Pinpoint the cell where the given text exists, returning its (x, y) midpoint coordinate. 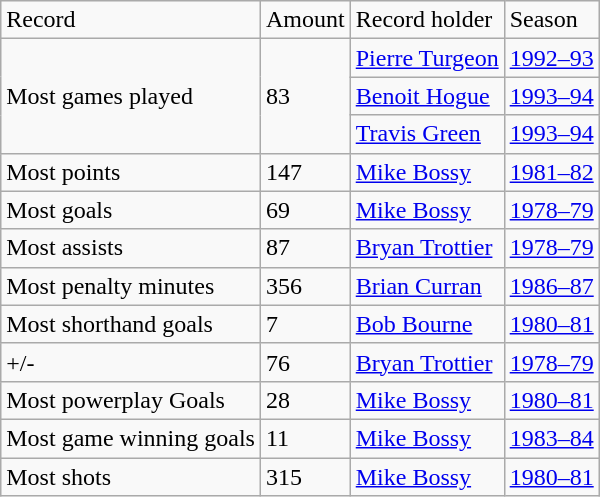
1981–82 (552, 172)
83 (305, 96)
Record (131, 20)
147 (305, 172)
Most shots (131, 477)
69 (305, 210)
Benoit Hogue (427, 96)
Record holder (427, 20)
1983–84 (552, 438)
Most game winning goals (131, 438)
Pierre Turgeon (427, 58)
1992–93 (552, 58)
Amount (305, 20)
Most penalty minutes (131, 286)
Travis Green (427, 134)
+/- (131, 362)
Season (552, 20)
87 (305, 248)
Most points (131, 172)
Most goals (131, 210)
356 (305, 286)
76 (305, 362)
1986–87 (552, 286)
Most games played (131, 96)
11 (305, 438)
Most assists (131, 248)
Brian Curran (427, 286)
7 (305, 324)
Most powerplay Goals (131, 400)
28 (305, 400)
Most shorthand goals (131, 324)
315 (305, 477)
Bob Bourne (427, 324)
